Locate the cell with the specified text and output its (x, y) center coordinate. 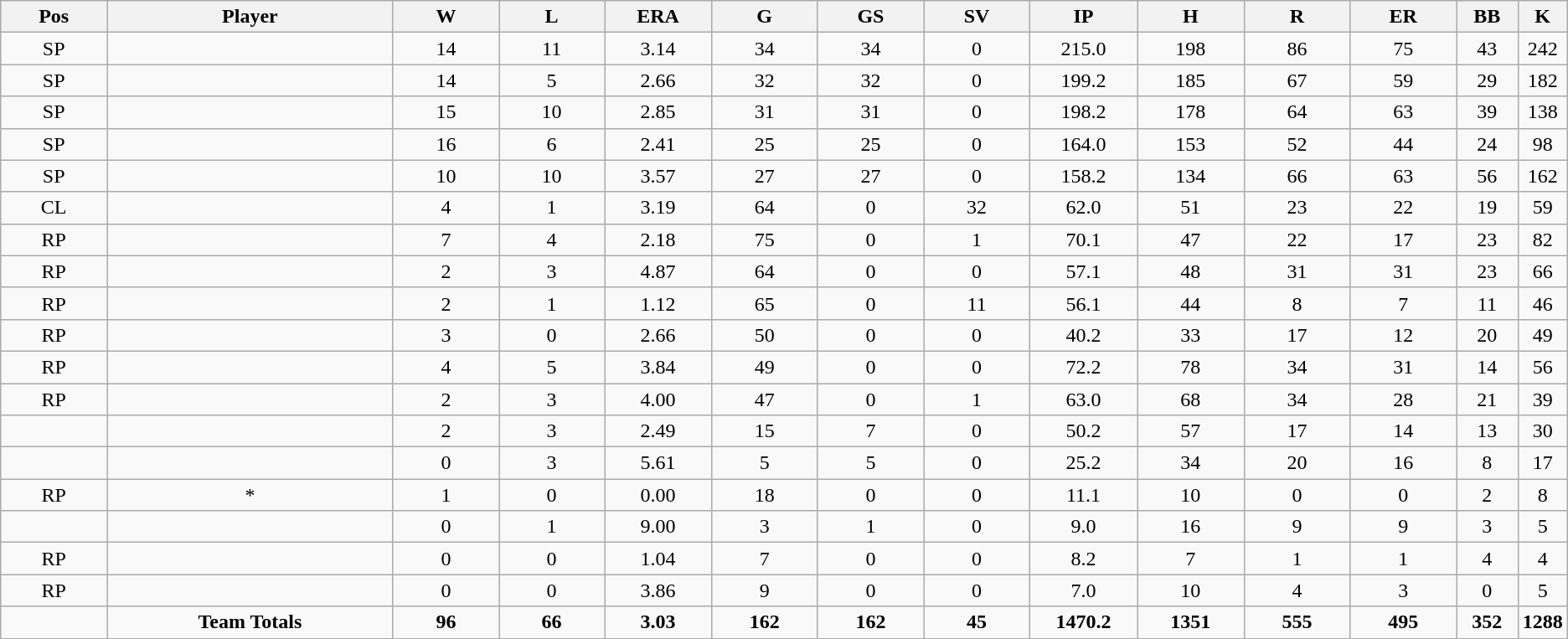
96 (446, 622)
H (1191, 17)
12 (1404, 335)
86 (1297, 49)
3.14 (658, 49)
82 (1543, 240)
25.2 (1083, 463)
8.2 (1083, 559)
57.1 (1083, 271)
Pos (54, 17)
30 (1543, 431)
3.03 (658, 622)
57 (1191, 431)
1.04 (658, 559)
51 (1191, 208)
K (1543, 17)
* (250, 495)
GS (871, 17)
18 (764, 495)
Player (250, 17)
33 (1191, 335)
78 (1191, 367)
IP (1083, 17)
CL (54, 208)
43 (1488, 49)
7.0 (1083, 590)
67 (1297, 80)
153 (1191, 144)
134 (1191, 176)
62.0 (1083, 208)
5.61 (658, 463)
48 (1191, 271)
ERA (658, 17)
199.2 (1083, 80)
3.86 (658, 590)
72.2 (1083, 367)
70.1 (1083, 240)
6 (552, 144)
2.41 (658, 144)
28 (1404, 399)
46 (1543, 303)
1470.2 (1083, 622)
13 (1488, 431)
164.0 (1083, 144)
40.2 (1083, 335)
11.1 (1083, 495)
24 (1488, 144)
29 (1488, 80)
65 (764, 303)
45 (977, 622)
1.12 (658, 303)
L (552, 17)
1288 (1543, 622)
495 (1404, 622)
3.84 (658, 367)
9.00 (658, 527)
2.18 (658, 240)
4.87 (658, 271)
198 (1191, 49)
198.2 (1083, 112)
SV (977, 17)
2.49 (658, 431)
1351 (1191, 622)
19 (1488, 208)
50 (764, 335)
182 (1543, 80)
56.1 (1083, 303)
ER (1404, 17)
178 (1191, 112)
215.0 (1083, 49)
3.57 (658, 176)
4.00 (658, 399)
52 (1297, 144)
Team Totals (250, 622)
63.0 (1083, 399)
G (764, 17)
BB (1488, 17)
352 (1488, 622)
242 (1543, 49)
2.85 (658, 112)
R (1297, 17)
555 (1297, 622)
185 (1191, 80)
W (446, 17)
3.19 (658, 208)
138 (1543, 112)
68 (1191, 399)
9.0 (1083, 527)
98 (1543, 144)
50.2 (1083, 431)
158.2 (1083, 176)
0.00 (658, 495)
21 (1488, 399)
